Extract the (x, y) coordinate from the center of the cell holding the provided text.  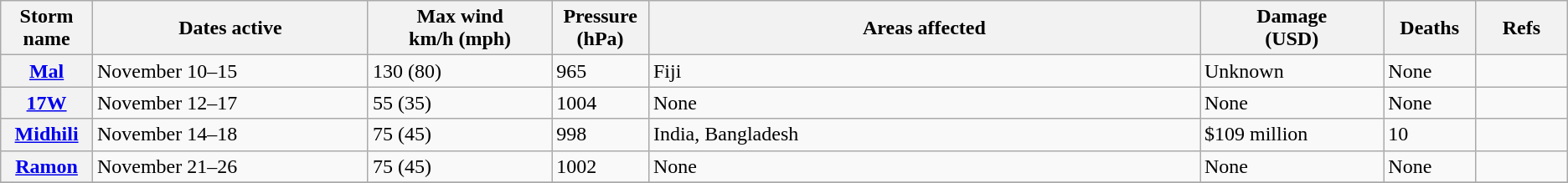
130 (80) (459, 71)
Damage(USD) (1292, 28)
Ramon (47, 166)
Mal (47, 71)
10 (1430, 135)
998 (601, 135)
Unknown (1292, 71)
Areas affected (924, 28)
India, Bangladesh (924, 135)
Refs (1521, 28)
November 12–17 (230, 103)
November 21–26 (230, 166)
Storm name (47, 28)
1002 (601, 166)
$109 million (1292, 135)
Fiji (924, 71)
November 14–18 (230, 135)
Pressure(hPa) (601, 28)
November 10–15 (230, 71)
17W (47, 103)
Deaths (1430, 28)
Midhili (47, 135)
Max windkm/h (mph) (459, 28)
965 (601, 71)
1004 (601, 103)
Dates active (230, 28)
55 (35) (459, 103)
